Locate the cell with the specified text and output its [x, y] center coordinate. 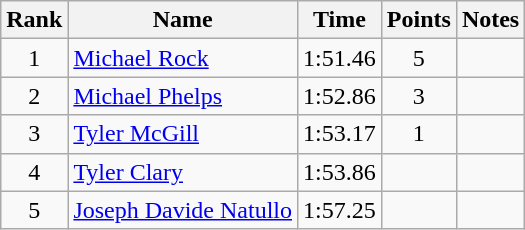
1:52.86 [340, 96]
Tyler McGill [183, 134]
Michael Phelps [183, 96]
1:53.86 [340, 172]
Joseph Davide Natullo [183, 210]
Tyler Clary [183, 172]
4 [34, 172]
Time [340, 20]
Points [418, 20]
Name [183, 20]
1:53.17 [340, 134]
Rank [34, 20]
Michael Rock [183, 58]
2 [34, 96]
1:51.46 [340, 58]
1:57.25 [340, 210]
Notes [490, 20]
